Return (X, Y) of the center of cell containing provided text 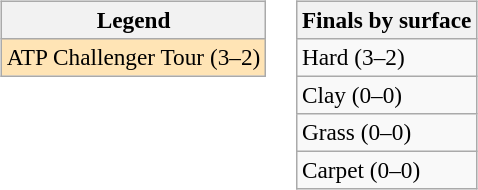
Finals by surface (387, 20)
ATP Challenger Tour (3–2) (133, 57)
Legend (133, 20)
Hard (3–2) (387, 57)
Grass (0–0) (387, 133)
Clay (0–0) (387, 95)
Carpet (0–0) (387, 171)
